Detect which cell encompasses the target text, then output its (x, y) center coordinate. 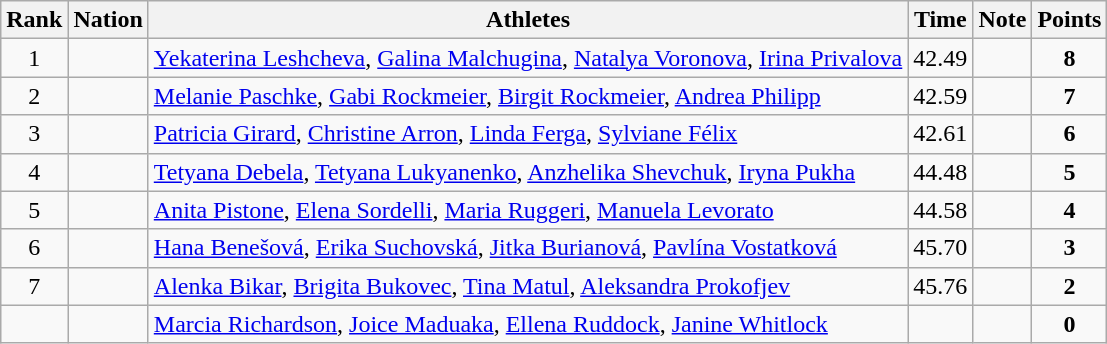
42.49 (940, 58)
Points (1070, 20)
Rank (34, 20)
45.70 (940, 248)
Tetyana Debela, Tetyana Lukyanenko, Anzhelika Shevchuk, Iryna Pukha (528, 172)
8 (1070, 58)
42.61 (940, 134)
Athletes (528, 20)
Note (1002, 20)
Nation (108, 20)
Anita Pistone, Elena Sordelli, Maria Ruggeri, Manuela Levorato (528, 210)
Hana Benešová, Erika Suchovská, Jitka Burianová, Pavlína Vostatková (528, 248)
Patricia Girard, Christine Arron, Linda Ferga, Sylviane Félix (528, 134)
0 (1070, 324)
Alenka Bikar, Brigita Bukovec, Tina Matul, Aleksandra Prokofjev (528, 286)
45.76 (940, 286)
Marcia Richardson, Joice Maduaka, Ellena Ruddock, Janine Whitlock (528, 324)
42.59 (940, 96)
Time (940, 20)
Melanie Paschke, Gabi Rockmeier, Birgit Rockmeier, Andrea Philipp (528, 96)
1 (34, 58)
44.48 (940, 172)
44.58 (940, 210)
Yekaterina Leshcheva, Galina Malchugina, Natalya Voronova, Irina Privalova (528, 58)
